Search for the cell housing the specified text and yield its (X, Y) center coordinate. 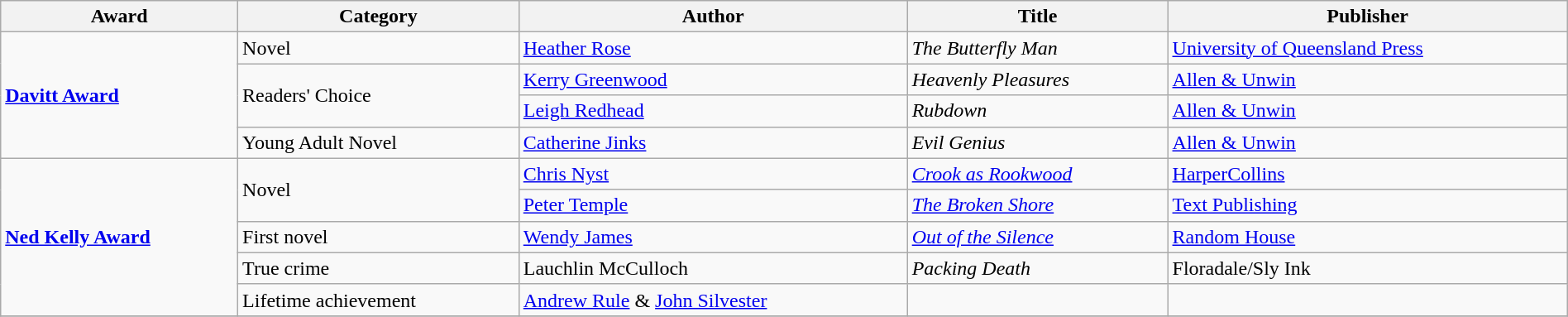
Evil Genius (1037, 142)
Lifetime achievement (379, 300)
True crime (379, 268)
Packing Death (1037, 268)
Category (379, 17)
Floradale/Sly Ink (1368, 268)
Ned Kelly Award (119, 237)
Chris Nyst (713, 174)
Wendy James (713, 237)
Text Publishing (1368, 205)
Heavenly Pleasures (1037, 79)
Young Adult Novel (379, 142)
Publisher (1368, 17)
Peter Temple (713, 205)
Out of the Silence (1037, 237)
Davitt Award (119, 95)
The Butterfly Man (1037, 48)
Andrew Rule & John Silvester (713, 300)
The Broken Shore (1037, 205)
Crook as Rookwood (1037, 174)
Lauchlin McCulloch (713, 268)
Catherine Jinks (713, 142)
Random House (1368, 237)
HarperCollins (1368, 174)
Author (713, 17)
First novel (379, 237)
Kerry Greenwood (713, 79)
Leigh Redhead (713, 111)
Readers' Choice (379, 95)
Rubdown (1037, 111)
Award (119, 17)
Heather Rose (713, 48)
University of Queensland Press (1368, 48)
Title (1037, 17)
